Return the [X, Y] coordinate for the center point of the cell that contains the specified text.  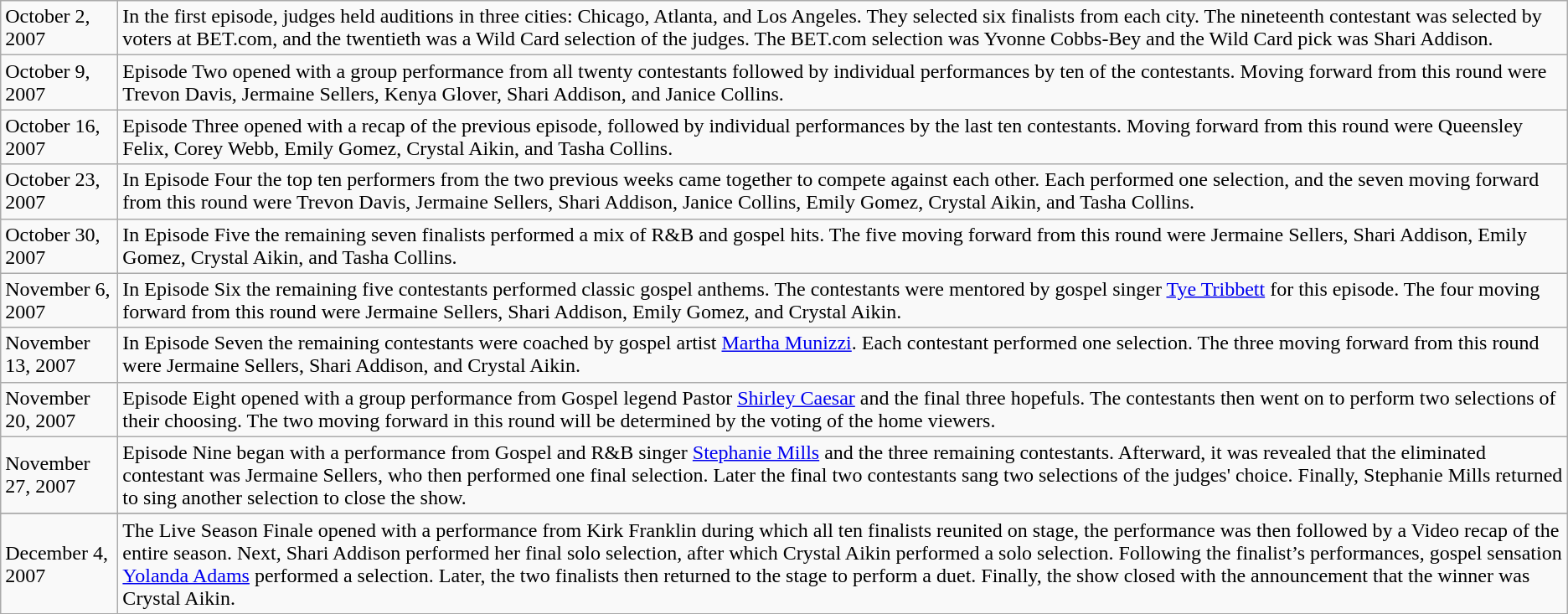
December 4, 2007 [59, 563]
October 23, 2007 [59, 191]
October 9, 2007 [59, 82]
November 13, 2007 [59, 355]
November 20, 2007 [59, 409]
November 6, 2007 [59, 300]
October 30, 2007 [59, 246]
November 27, 2007 [59, 475]
October 16, 2007 [59, 137]
October 2, 2007 [59, 28]
